Find where the given text appears and provide that cell's center as (X, Y) coordinate. 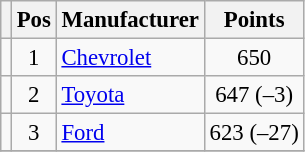
623 (–27) (254, 133)
1 (34, 58)
Manufacturer (130, 20)
650 (254, 58)
2 (34, 95)
3 (34, 133)
Points (254, 20)
Chevrolet (130, 58)
Pos (34, 20)
Toyota (130, 95)
647 (–3) (254, 95)
Ford (130, 133)
